Search for the cell housing the specified text and yield its (x, y) center coordinate. 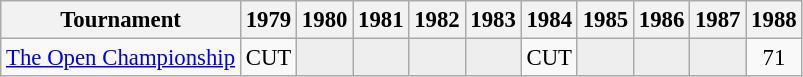
Tournament (121, 20)
The Open Championship (121, 58)
1988 (774, 20)
71 (774, 58)
1982 (437, 20)
1984 (549, 20)
1981 (381, 20)
1987 (718, 20)
1983 (493, 20)
1980 (325, 20)
1986 (661, 20)
1985 (605, 20)
1979 (268, 20)
